Find where the given text appears and provide that cell's center as [X, Y] coordinate. 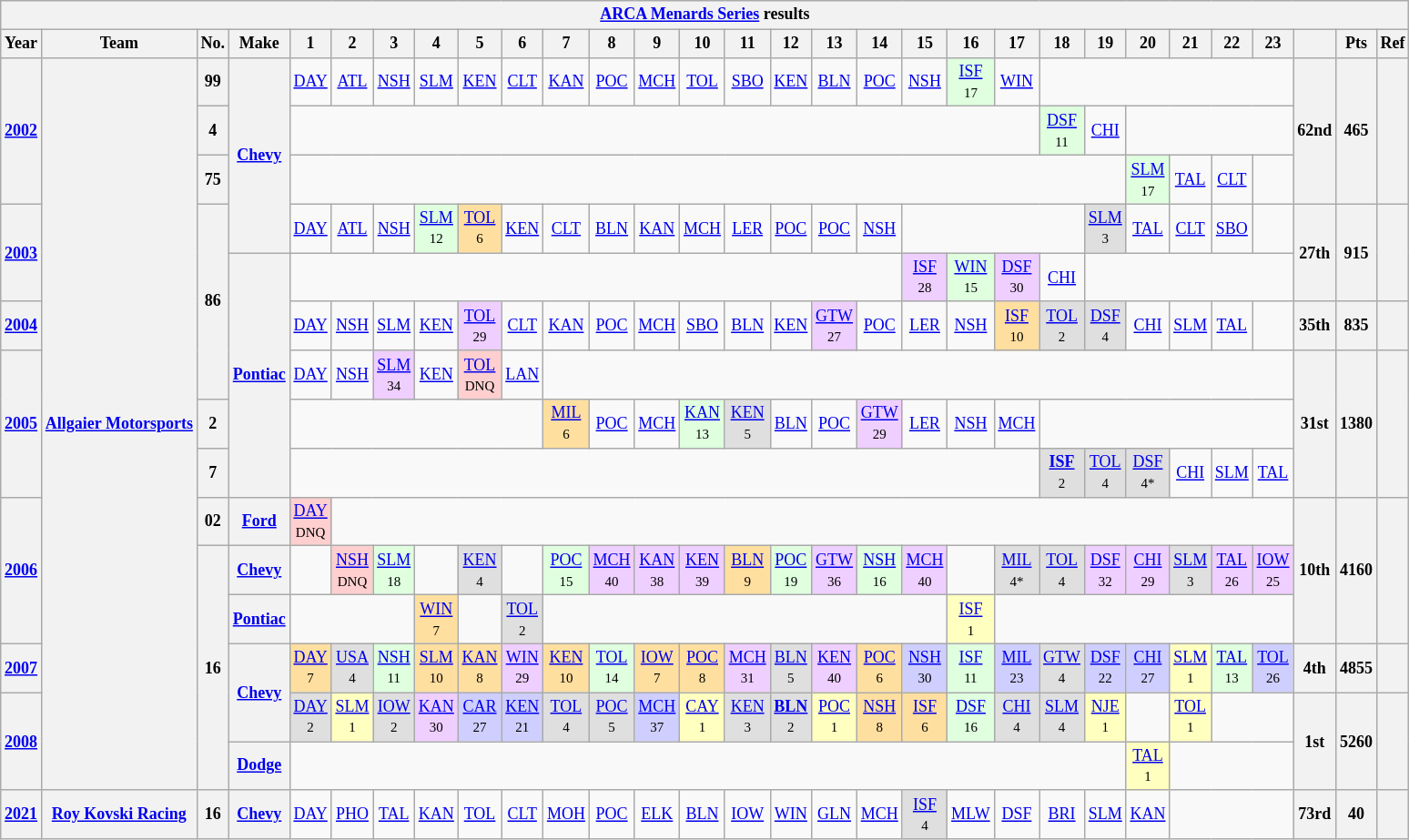
POC5 [612, 717]
Make [258, 44]
POC15 [566, 571]
KAN13 [703, 424]
TOL29 [480, 326]
2004 [22, 326]
10th [1314, 570]
KEN40 [835, 668]
62nd [1314, 131]
18 [1062, 44]
11 [747, 44]
DSF11 [1062, 131]
17 [1017, 44]
75 [213, 179]
1380 [1356, 424]
IOW [747, 815]
TOL14 [612, 668]
SLM17 [1148, 179]
21 [1191, 44]
MIL23 [1017, 668]
SLM12 [437, 228]
4th [1314, 668]
22 [1232, 44]
ELK [657, 815]
BLN2 [791, 717]
MLW [970, 815]
NSHDNQ [352, 571]
9 [657, 44]
IOW2 [394, 717]
SLM18 [394, 571]
IOW7 [657, 668]
12 [791, 44]
35th [1314, 326]
GLN [835, 815]
KEN5 [747, 424]
NSH8 [879, 717]
PHO [352, 815]
KEN39 [703, 571]
DSF4* [1148, 472]
Allgaier Motorsports [118, 424]
MIL6 [566, 424]
CHI29 [1148, 571]
ISF11 [970, 668]
DSF30 [1017, 278]
6 [522, 44]
1st [1314, 741]
4160 [1356, 570]
MCH37 [657, 717]
DSF [1017, 815]
IOW25 [1272, 571]
NSH11 [394, 668]
Year [22, 44]
SLM10 [437, 668]
14 [879, 44]
KEN4 [480, 571]
DSF32 [1105, 571]
KEN10 [566, 668]
23 [1272, 44]
No. [213, 44]
15 [925, 44]
WIN15 [970, 278]
DAYDNQ [310, 521]
Ref [1393, 44]
Pts [1356, 44]
DAY2 [310, 717]
02 [213, 521]
5260 [1356, 741]
KEN21 [522, 717]
19 [1105, 44]
40 [1356, 815]
2006 [22, 570]
2005 [22, 424]
ARCA Menards Series results [704, 15]
WIN7 [437, 619]
DSF16 [970, 717]
POC1 [835, 717]
13 [835, 44]
8 [612, 44]
GTW29 [879, 424]
KEN3 [747, 717]
20 [1148, 44]
KAN38 [657, 571]
465 [1356, 131]
ISF6 [925, 717]
86 [213, 302]
2007 [22, 668]
NSH16 [879, 571]
MCH31 [747, 668]
KAN30 [437, 717]
ISF28 [925, 278]
ISF1 [970, 619]
2021 [22, 815]
BLN9 [747, 571]
TAL1 [1148, 765]
31st [1314, 424]
LAN [522, 375]
CHI4 [1017, 717]
2008 [22, 741]
WIN29 [522, 668]
KAN8 [480, 668]
TOL6 [480, 228]
ISF2 [1062, 472]
TOLDNQ [480, 375]
DAY7 [310, 668]
5 [480, 44]
POC6 [879, 668]
Ford [258, 521]
99 [213, 82]
NSH30 [925, 668]
NJE1 [1105, 717]
TOL1 [1191, 717]
POC8 [703, 668]
TAL13 [1232, 668]
CAY1 [703, 717]
TOL26 [1272, 668]
3 [394, 44]
GTW36 [835, 571]
MOH [566, 815]
Roy Kovski Racing [118, 815]
DSF4 [1105, 326]
2003 [22, 253]
GTW27 [835, 326]
POC19 [791, 571]
BRI [1062, 815]
Dodge [258, 765]
ISF17 [970, 82]
2002 [22, 131]
SLM4 [1062, 717]
ISF4 [925, 815]
ISF10 [1017, 326]
Team [118, 44]
1 [310, 44]
4855 [1356, 668]
CAR27 [480, 717]
73rd [1314, 815]
TAL26 [1232, 571]
835 [1356, 326]
CHI27 [1148, 668]
MIL4* [1017, 571]
27th [1314, 253]
BLN5 [791, 668]
SLM34 [394, 375]
GTW4 [1062, 668]
USA4 [352, 668]
915 [1356, 253]
10 [703, 44]
DSF22 [1105, 668]
